Detect which cell encompasses the target text, then output its (X, Y) center coordinate. 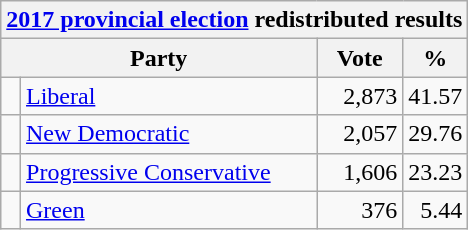
5.44 (436, 210)
% (436, 58)
Vote (360, 58)
376 (360, 210)
2017 provincial election redistributed results (234, 20)
New Democratic (169, 134)
23.23 (436, 172)
29.76 (436, 134)
Party (159, 58)
Progressive Conservative (169, 172)
2,873 (360, 96)
Green (169, 210)
1,606 (360, 172)
41.57 (436, 96)
2,057 (360, 134)
Liberal (169, 96)
